Output the (x, y) coordinate of the center of the cell containing the given text.  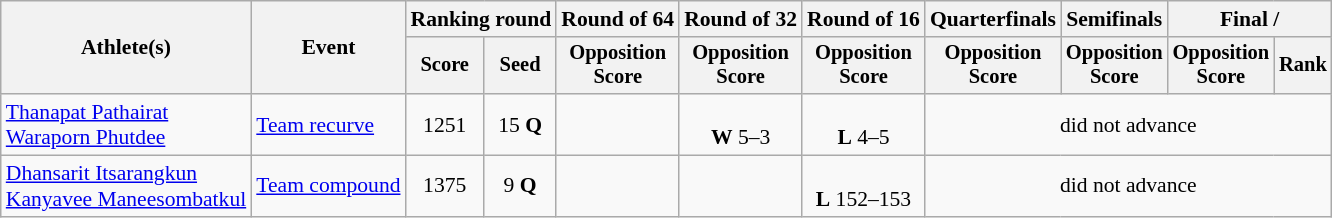
Round of 32 (740, 19)
Thanapat Pathairat Waraporn Phutdee (126, 124)
Event (328, 48)
15 Q (520, 124)
1375 (445, 186)
1251 (445, 124)
L 4–5 (864, 124)
Ranking round (482, 19)
Final / (1250, 19)
Rank (1303, 66)
Team compound (328, 186)
Round of 64 (618, 19)
Seed (520, 66)
W 5–3 (740, 124)
Team recurve (328, 124)
Round of 16 (864, 19)
L 152–153 (864, 186)
9 Q (520, 186)
Dhansarit Itsarangkun Kanyavee Maneesombatkul (126, 186)
Quarterfinals (993, 19)
Score (445, 66)
Semifinals (1114, 19)
Athlete(s) (126, 48)
